Locate the cell with the specified text and output its (X, Y) center coordinate. 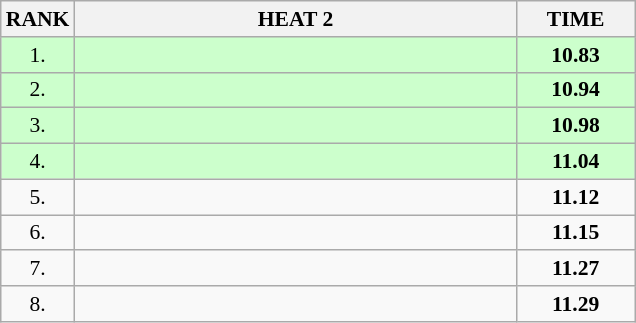
11.12 (576, 197)
5. (38, 197)
1. (38, 55)
11.29 (576, 304)
11.15 (576, 233)
10.94 (576, 90)
11.27 (576, 269)
7. (38, 269)
10.83 (576, 55)
2. (38, 90)
TIME (576, 19)
HEAT 2 (295, 19)
8. (38, 304)
10.98 (576, 126)
6. (38, 233)
3. (38, 126)
RANK (38, 19)
11.04 (576, 162)
4. (38, 162)
